Scan for the cell matching the given text and deliver its (x, y) coordinate at center. 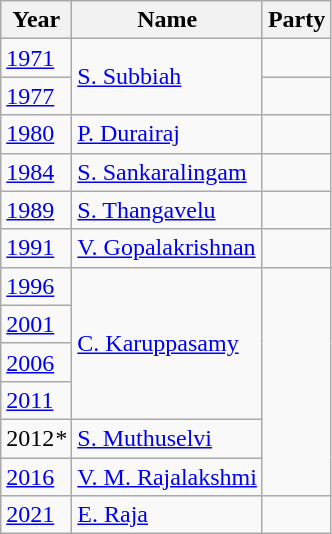
S. Thangavelu (168, 210)
S. Muthuselvi (168, 438)
1977 (36, 96)
2011 (36, 400)
1996 (36, 286)
S. Subbiah (168, 77)
2016 (36, 477)
C. Karuppasamy (168, 343)
2001 (36, 324)
2012* (36, 438)
1971 (36, 58)
E. Raja (168, 515)
1980 (36, 134)
Name (168, 20)
Year (36, 20)
2021 (36, 515)
S. Sankaralingam (168, 172)
1989 (36, 210)
1984 (36, 172)
V. Gopalakrishnan (168, 248)
2006 (36, 362)
Party (296, 20)
V. M. Rajalakshmi (168, 477)
1991 (36, 248)
P. Durairaj (168, 134)
